Scan for the cell matching the given text and deliver its [X, Y] coordinate at center. 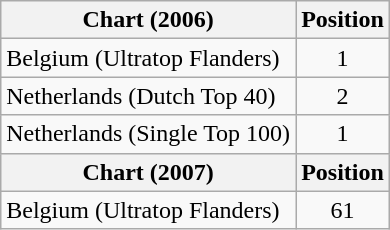
Chart (2006) [148, 20]
Chart (2007) [148, 172]
Netherlands (Dutch Top 40) [148, 96]
2 [343, 96]
Netherlands (Single Top 100) [148, 134]
61 [343, 210]
